For the text-containing cell, return its midpoint in [x, y] coordinate format. 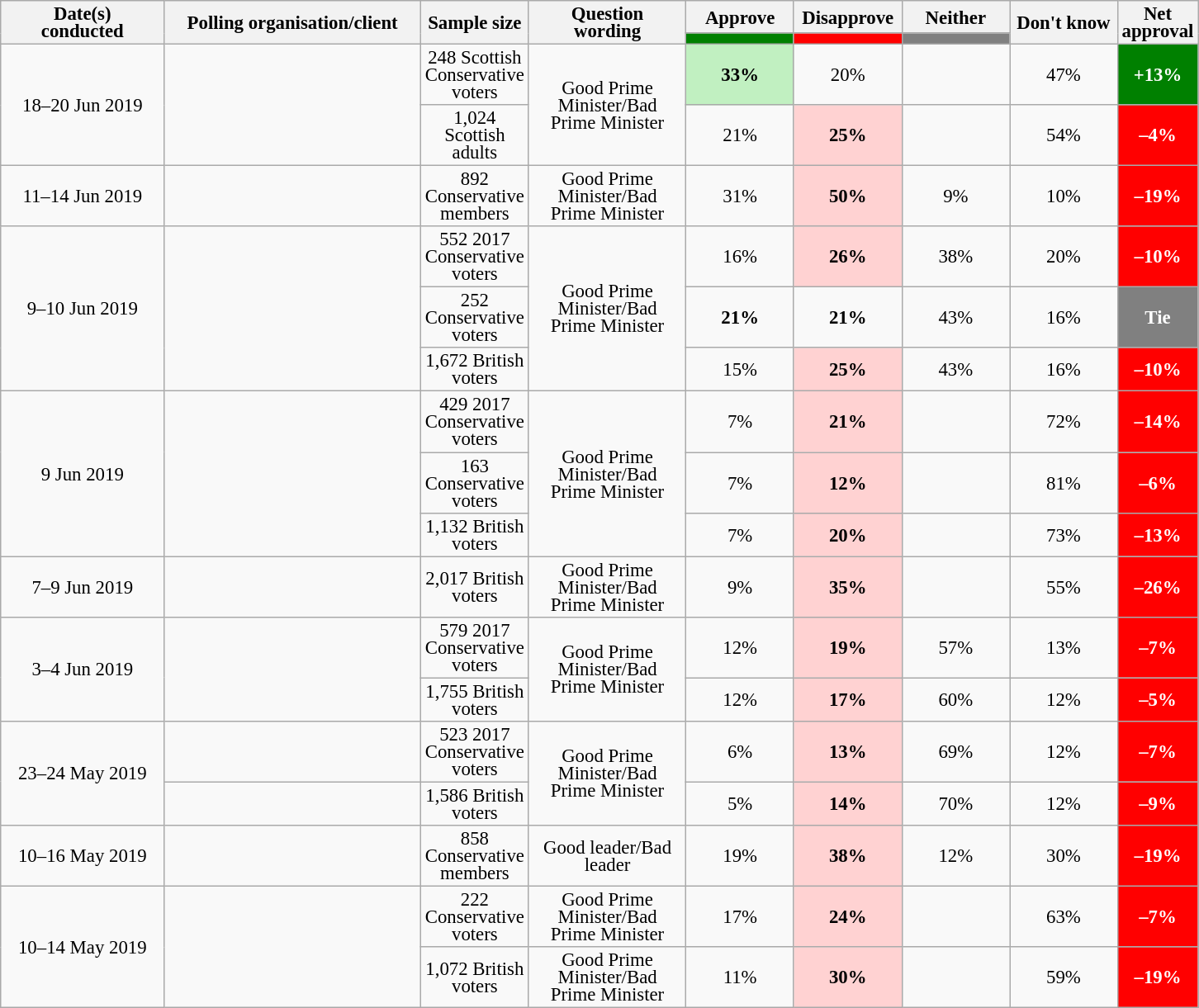
1,755 British voters [474, 700]
–13% [1158, 535]
26% [847, 257]
81% [1064, 483]
1,072 British voters [474, 977]
858 Conservative members [474, 856]
50% [847, 196]
70% [956, 804]
11–14 Jun 2019 [83, 196]
9 Jun 2019 [83, 474]
73% [1064, 535]
Disapprove [847, 17]
2,017 British voters [474, 587]
63% [1064, 916]
Questionwording [608, 23]
Neither [956, 17]
222 Conservative voters [474, 916]
Net approval [1158, 23]
–26% [1158, 587]
1,132 British voters [474, 535]
–6% [1158, 483]
5% [740, 804]
–9% [1158, 804]
11% [740, 977]
14% [847, 804]
6% [740, 752]
523 2017 Conservative voters [474, 752]
1,672 British voters [474, 370]
57% [956, 647]
60% [956, 700]
35% [847, 587]
15% [740, 370]
Don't know [1064, 23]
Approve [740, 17]
72% [1064, 422]
1,586 British voters [474, 804]
892 Conservative members [474, 196]
–4% [1158, 135]
3–4 Jun 2019 [83, 669]
47% [1064, 75]
Good leader/Bad leader [608, 856]
24% [847, 916]
69% [956, 752]
–5% [1158, 700]
54% [1064, 135]
248 Scottish Conservative voters [474, 75]
Polling organisation/client [292, 23]
Tie [1158, 318]
Date(s)conducted [83, 23]
33% [740, 75]
579 2017 Conservative voters [474, 647]
163 Conservative voters [474, 483]
18–20 Jun 2019 [83, 106]
9–10 Jun 2019 [83, 309]
429 2017 Conservative voters [474, 422]
55% [1064, 587]
+13% [1158, 75]
252 Conservative voters [474, 318]
7–9 Jun 2019 [83, 587]
Sample size [474, 23]
10–14 May 2019 [83, 946]
23–24 May 2019 [83, 774]
59% [1064, 977]
10% [1064, 196]
1,024 Scottish adults [474, 135]
10–16 May 2019 [83, 856]
31% [740, 196]
–14% [1158, 422]
552 2017 Conservative voters [474, 257]
